Find where the given text appears and provide that cell's center as (x, y) coordinate. 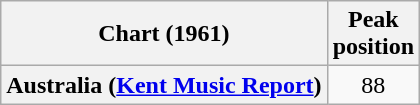
Australia (Kent Music Report) (164, 85)
Chart (1961) (164, 34)
88 (373, 85)
Peakposition (373, 34)
